Identify which cell holds the provided text, then report its [X, Y] central coordinate. 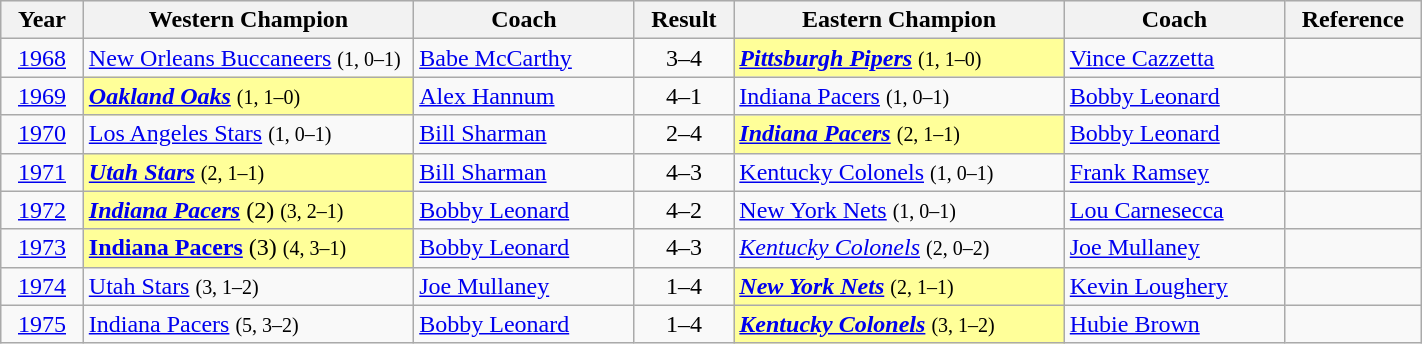
Frank Ramsey [1174, 172]
Kevin Loughery [1174, 286]
3–4 [684, 58]
Indiana Pacers (2) (3, 2–1) [248, 210]
Western Champion [248, 20]
Babe McCarthy [524, 58]
Eastern Champion [899, 20]
Alex Hannum [524, 96]
New Orleans Buccaneers (1, 0–1) [248, 58]
Reference [1354, 20]
Pittsburgh Pipers (1, 1–0) [899, 58]
Indiana Pacers (5, 3–2) [248, 324]
1973 [42, 248]
Kentucky Colonels (1, 0–1) [899, 172]
1975 [42, 324]
2–4 [684, 134]
Indiana Pacers (3) (4, 3–1) [248, 248]
Los Angeles Stars (1, 0–1) [248, 134]
Result [684, 20]
1974 [42, 286]
4–1 [684, 96]
Oakland Oaks (1, 1–0) [248, 96]
4–2 [684, 210]
Lou Carnesecca [1174, 210]
Kentucky Colonels (2, 0–2) [899, 248]
1971 [42, 172]
New York Nets (2, 1–1) [899, 286]
1969 [42, 96]
Indiana Pacers (1, 0–1) [899, 96]
1970 [42, 134]
Indiana Pacers (2, 1–1) [899, 134]
Utah Stars (3, 1–2) [248, 286]
Vince Cazzetta [1174, 58]
1968 [42, 58]
New York Nets (1, 0–1) [899, 210]
1972 [42, 210]
Utah Stars (2, 1–1) [248, 172]
Hubie Brown [1174, 324]
Kentucky Colonels (3, 1–2) [899, 324]
Year [42, 20]
